Return the (x, y) coordinate for the center point of the cell that contains the specified text.  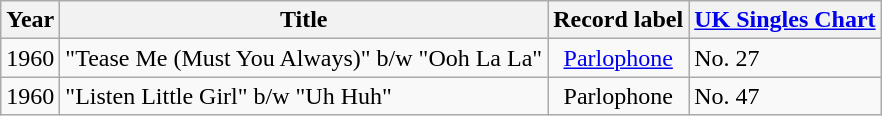
Record label (618, 20)
No. 47 (785, 96)
UK Singles Chart (785, 20)
Year (30, 20)
Title (304, 20)
"Tease Me (Must You Always)" b/w "Ooh La La" (304, 58)
"Listen Little Girl" b/w "Uh Huh" (304, 96)
No. 27 (785, 58)
